Return the (X, Y) coordinate for the center point of the cell that contains the specified text.  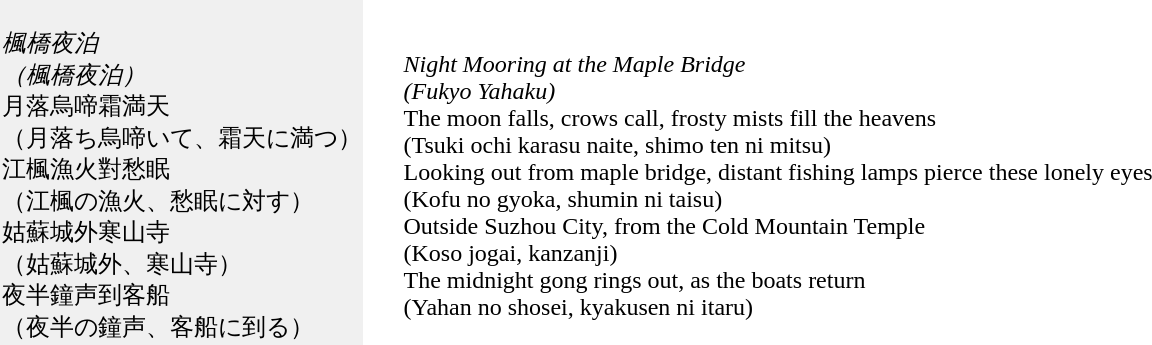
楓橋夜泊 （楓橋夜泊）月落烏啼霜満天 （月落ち烏啼いて、霜天に満つ） 江楓漁火對愁眠 （江楓の漁火、愁眠に対す） 姑蘇城外寒山寺 （姑蘇城外、寒山寺） 夜半鐘声到客船 （夜半の鐘声、客船に到る） (182, 172)
